Identify which cell holds the provided text, then report its [X, Y] central coordinate. 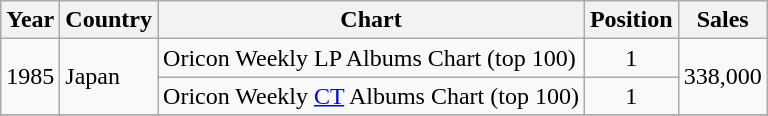
Year [30, 20]
Country [109, 20]
Oricon Weekly CT Albums Chart (top 100) [372, 96]
Sales [722, 20]
Chart [372, 20]
Oricon Weekly LP Albums Chart (top 100) [372, 58]
338,000 [722, 77]
Japan [109, 77]
Position [631, 20]
1985 [30, 77]
